Provide the (X, Y) coordinate of the cell's center where the given text is located.  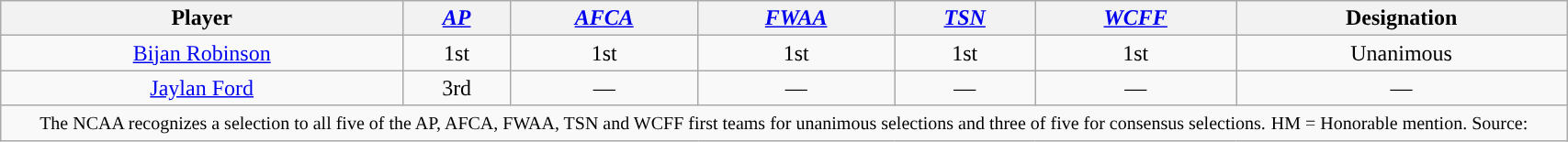
FWAA (796, 18)
TSN (964, 18)
Player (202, 18)
3rd (457, 88)
Bijan Robinson (202, 53)
Unanimous (1402, 53)
Designation (1402, 18)
Jaylan Ford (202, 88)
AFCA (604, 18)
AP (457, 18)
WCFF (1135, 18)
